Return [X, Y] of the center of cell containing provided text 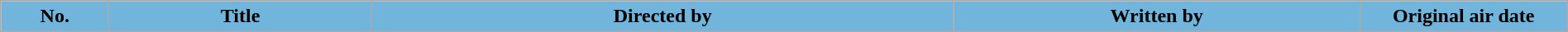
Original air date [1464, 16]
Title [240, 16]
No. [55, 16]
Directed by [662, 16]
Written by [1156, 16]
